Provide the [x, y] coordinate of the cell's center where the given text is located.  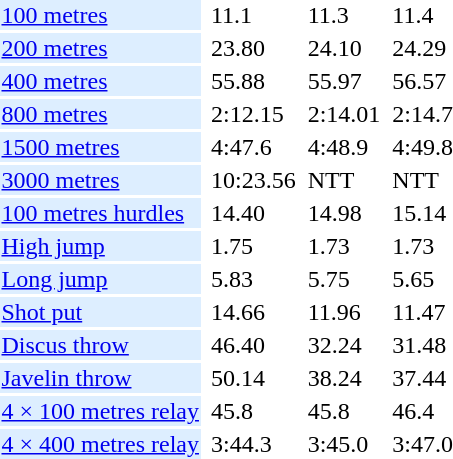
2:12.15 [253, 114]
NTT [344, 180]
4 × 100 metres relay [100, 411]
50.14 [253, 378]
800 metres [100, 114]
100 metres hurdles [100, 213]
3000 metres [100, 180]
1500 metres [100, 147]
5.83 [253, 279]
3:44.3 [253, 444]
High jump [100, 246]
38.24 [344, 378]
4:47.6 [253, 147]
Javelin throw [100, 378]
55.97 [344, 81]
1.73 [344, 246]
11.96 [344, 312]
2:14.01 [344, 114]
11.3 [344, 15]
400 metres [100, 81]
Shot put [100, 312]
200 metres [100, 48]
10:23.56 [253, 180]
23.80 [253, 48]
5.75 [344, 279]
14.98 [344, 213]
Discus throw [100, 345]
46.40 [253, 345]
32.24 [344, 345]
1.75 [253, 246]
3:45.0 [344, 444]
100 metres [100, 15]
4:48.9 [344, 147]
14.66 [253, 312]
4 × 400 metres relay [100, 444]
55.88 [253, 81]
24.10 [344, 48]
11.1 [253, 15]
14.40 [253, 213]
Long jump [100, 279]
